Find where the given text appears and provide that cell's center as (x, y) coordinate. 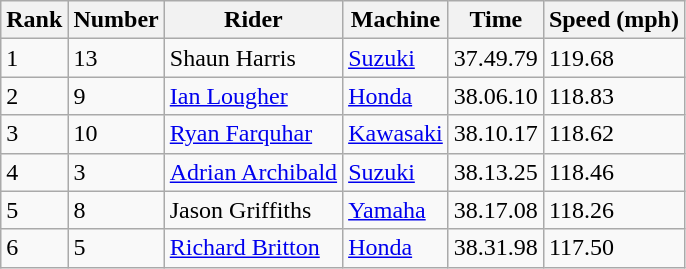
10 (116, 134)
1 (34, 58)
Shaun Harris (253, 58)
Number (116, 20)
6 (34, 248)
Richard Britton (253, 248)
119.68 (614, 58)
Ryan Farquhar (253, 134)
Jason Griffiths (253, 210)
2 (34, 96)
9 (116, 96)
38.10.17 (496, 134)
Yamaha (396, 210)
13 (116, 58)
4 (34, 172)
Kawasaki (396, 134)
118.83 (614, 96)
38.17.08 (496, 210)
8 (116, 210)
38.06.10 (496, 96)
118.46 (614, 172)
Rider (253, 20)
38.31.98 (496, 248)
37.49.79 (496, 58)
118.26 (614, 210)
Adrian Archibald (253, 172)
Ian Lougher (253, 96)
Rank (34, 20)
Speed (mph) (614, 20)
118.62 (614, 134)
117.50 (614, 248)
38.13.25 (496, 172)
Machine (396, 20)
Time (496, 20)
